Return (x, y) of the center of cell containing provided text 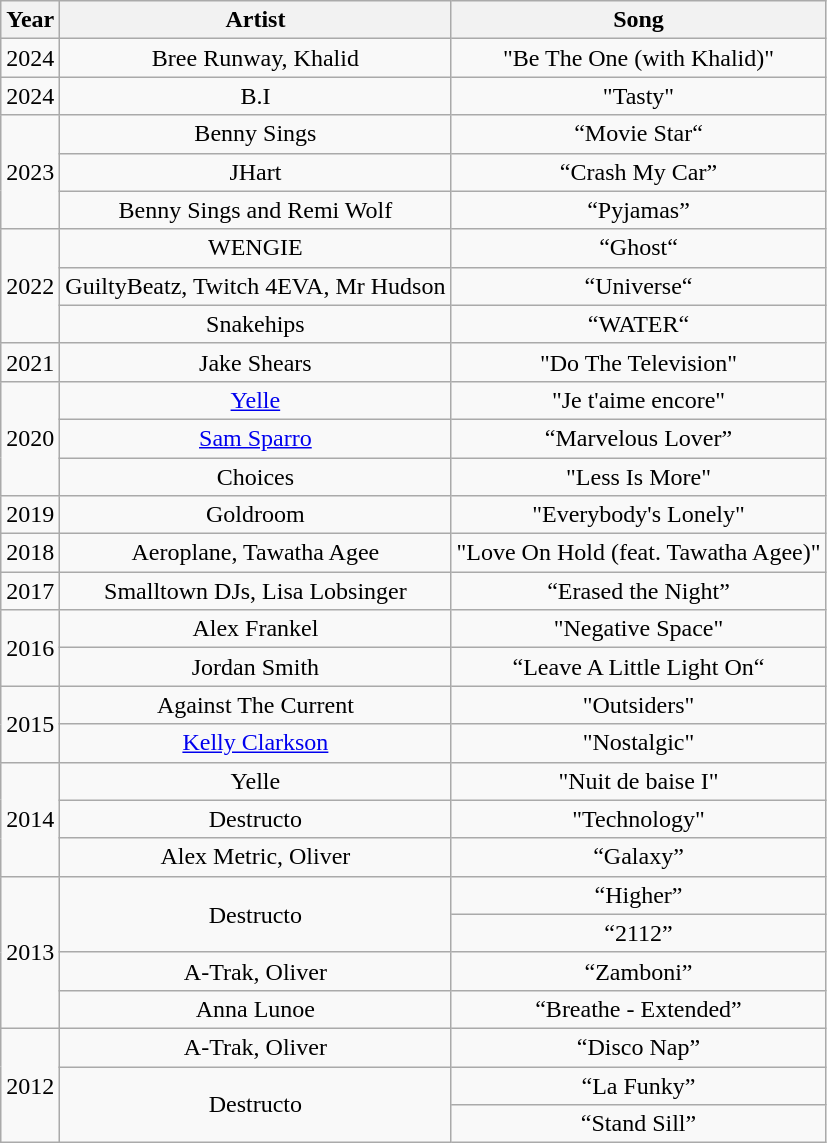
“Leave A Little Light On“ (638, 667)
“Marvelous Lover” (638, 438)
“Movie Star“ (638, 134)
"Nostalgic" (638, 743)
"Tasty" (638, 96)
“WATER“ (638, 324)
Artist (256, 20)
Aeroplane, Tawatha Agee (256, 553)
"Je t'aime encore" (638, 400)
“Higher” (638, 895)
2012 (30, 1085)
“Erased the Night” (638, 591)
2021 (30, 362)
Snakehips (256, 324)
Song (638, 20)
“Crash My Car” (638, 172)
2015 (30, 724)
“Universe“ (638, 286)
“Breathe - Extended” (638, 1009)
"Technology" (638, 819)
Year (30, 20)
“Galaxy” (638, 857)
"Do The Television" (638, 362)
"Negative Space" (638, 629)
“Disco Nap” (638, 1047)
“2112” (638, 933)
GuiltyBeatz, Twitch 4EVA, Mr Hudson (256, 286)
“Stand Sill” (638, 1124)
JHart (256, 172)
Jake Shears (256, 362)
Choices (256, 477)
2020 (30, 438)
"Be The One (with Khalid)" (638, 58)
Jordan Smith (256, 667)
2014 (30, 819)
WENGIE (256, 248)
Against The Current (256, 705)
Bree Runway, Khalid (256, 58)
2017 (30, 591)
“Ghost“ (638, 248)
"Nuit de baise I" (638, 781)
"Everybody's Lonely" (638, 515)
Alex Frankel (256, 629)
“Zamboni” (638, 971)
Anna Lunoe (256, 1009)
2016 (30, 648)
"Less Is More" (638, 477)
2022 (30, 286)
Benny Sings (256, 134)
Goldroom (256, 515)
Benny Sings and Remi Wolf (256, 210)
Sam Sparro (256, 438)
Kelly Clarkson (256, 743)
2013 (30, 952)
Alex Metric, Oliver (256, 857)
2023 (30, 172)
2018 (30, 553)
"Outsiders" (638, 705)
B.I (256, 96)
Smalltown DJs, Lisa Lobsinger (256, 591)
"Love On Hold (feat. Tawatha Agee)" (638, 553)
“Pyjamas” (638, 210)
2019 (30, 515)
“La Funky” (638, 1085)
